Locate the cell with the specified text and output its [x, y] center coordinate. 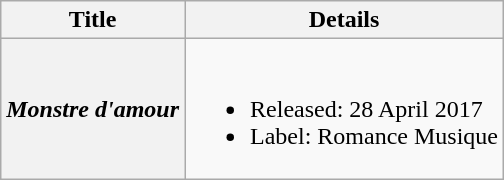
Monstre d'amour [93, 109]
Title [93, 20]
Released: 28 April 2017Label: Romance Musique [344, 109]
Details [344, 20]
